Return (X, Y) of the center of cell containing provided text 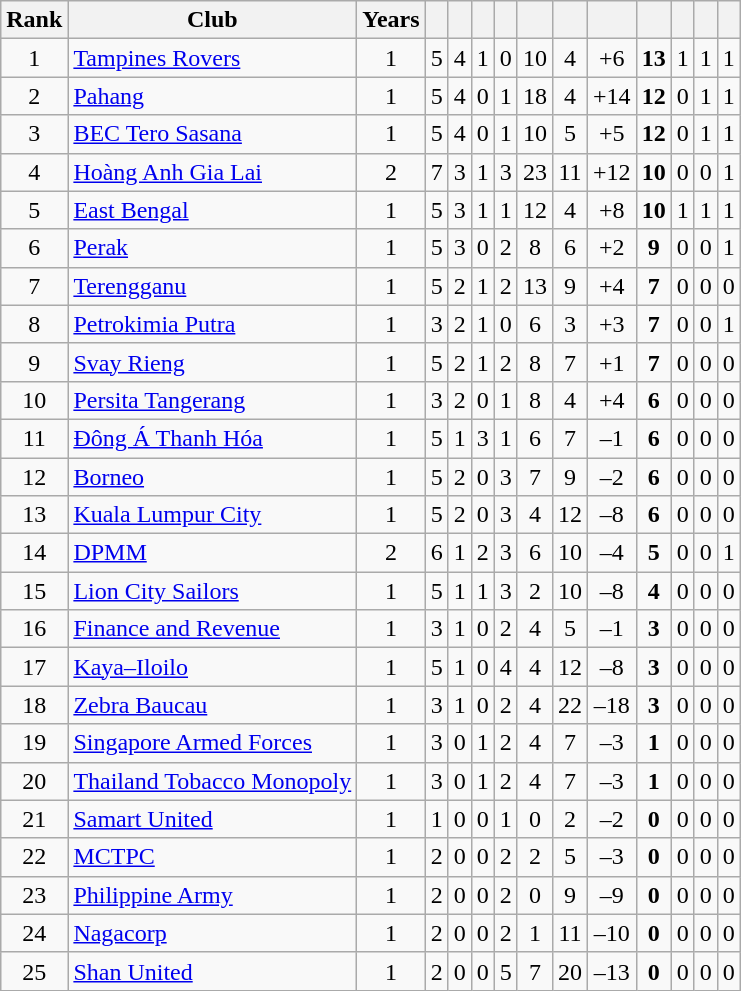
+2 (612, 248)
Svay Rieng (212, 362)
+12 (612, 172)
Perak (212, 248)
16 (34, 629)
Kaya–Iloilo (212, 667)
BEC Tero Sasana (212, 134)
Philippine Army (212, 895)
–10 (612, 933)
–13 (612, 971)
+5 (612, 134)
Nagacorp (212, 933)
+14 (612, 96)
Zebra Baucau (212, 705)
–4 (612, 553)
Club (212, 20)
19 (34, 743)
Lion City Sailors (212, 591)
DPMM (212, 553)
Samart United (212, 819)
Borneo (212, 477)
25 (34, 971)
Years (391, 20)
–18 (612, 705)
Singapore Armed Forces (212, 743)
Hoàng Anh Gia Lai (212, 172)
+3 (612, 324)
+1 (612, 362)
17 (34, 667)
+8 (612, 210)
Thailand Tobacco Monopoly (212, 781)
14 (34, 553)
Pahang (212, 96)
21 (34, 819)
East Bengal (212, 210)
–9 (612, 895)
Rank (34, 20)
15 (34, 591)
Petrokimia Putra (212, 324)
Finance and Revenue (212, 629)
+6 (612, 58)
Persita Tangerang (212, 400)
Tampines Rovers (212, 58)
Terengganu (212, 286)
Kuala Lumpur City (212, 515)
Đông Á Thanh Hóa (212, 438)
24 (34, 933)
MCTPC (212, 857)
Shan United (212, 971)
